Extract the (x, y) coordinate from the center of the cell holding the provided text.  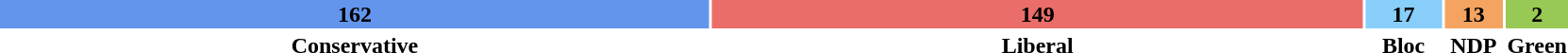
162 (355, 14)
149 (1038, 14)
17 (1403, 14)
13 (1474, 14)
